Search for the cell housing the specified text and yield its (X, Y) center coordinate. 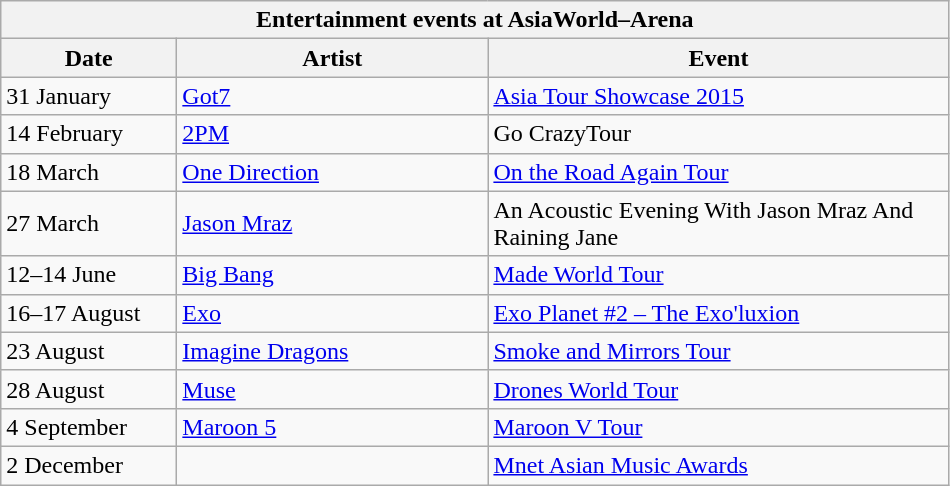
An Acoustic Evening With Jason Mraz And Raining Jane (718, 224)
31 January (89, 96)
4 September (89, 427)
2PM (332, 134)
Asia Tour Showcase 2015 (718, 96)
16–17 August (89, 313)
12–14 June (89, 275)
Drones World Tour (718, 389)
Big Bang (332, 275)
14 February (89, 134)
Maroon V Tour (718, 427)
Jason Mraz (332, 224)
Artist (332, 58)
One Direction (332, 172)
Imagine Dragons (332, 351)
Muse (332, 389)
Got7 (332, 96)
Made World Tour (718, 275)
Go CrazyTour (718, 134)
28 August (89, 389)
18 March (89, 172)
Event (718, 58)
Date (89, 58)
Entertainment events at AsiaWorld–Arena (475, 20)
23 August (89, 351)
Mnet Asian Music Awards (718, 465)
Exo Planet #2 – The Exo'luxion (718, 313)
Smoke and Mirrors Tour (718, 351)
Maroon 5 (332, 427)
On the Road Again Tour (718, 172)
27 March (89, 224)
Exo (332, 313)
2 December (89, 465)
